Determine the (X, Y) coordinate at the center of the cell enclosing the given text.  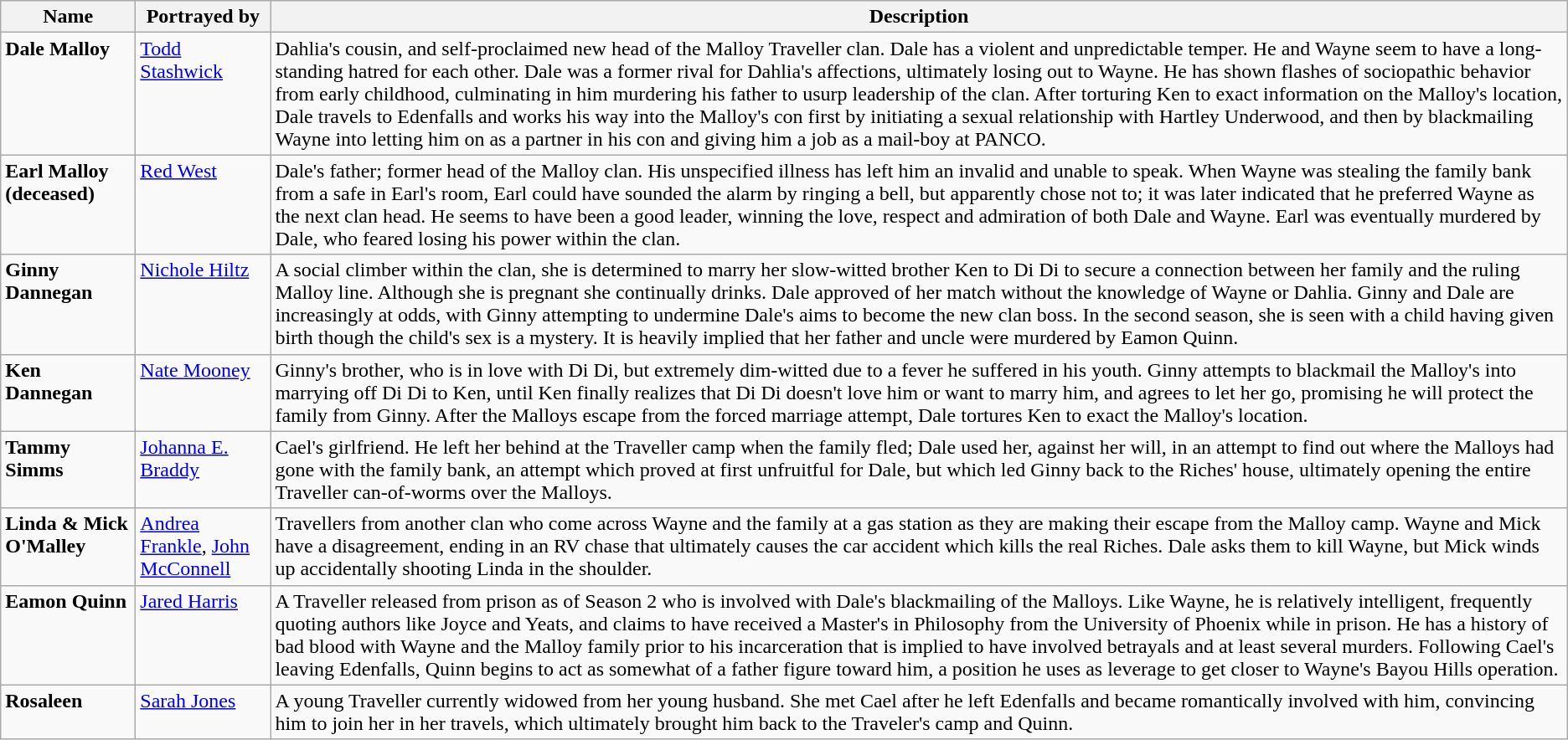
Dale Malloy (69, 94)
Sarah Jones (203, 712)
Ken Dannegan (69, 393)
Red West (203, 204)
Tammy Simms (69, 470)
Rosaleen (69, 712)
Portrayed by (203, 17)
Linda & Mick O'Malley (69, 547)
Ginny Dannegan (69, 305)
Description (919, 17)
Nate Mooney (203, 393)
Jared Harris (203, 635)
Earl Malloy (deceased) (69, 204)
Johanna E. Braddy (203, 470)
Andrea Frankle, John McConnell (203, 547)
Name (69, 17)
Nichole Hiltz (203, 305)
Eamon Quinn (69, 635)
Todd Stashwick (203, 94)
